Pinpoint the cell where the given text exists, returning its (X, Y) midpoint coordinate. 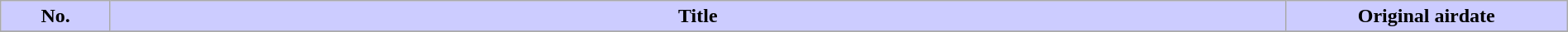
Original airdate (1426, 16)
No. (56, 16)
Title (698, 16)
